Determine the (X, Y) coordinate at the center of the cell enclosing the given text.  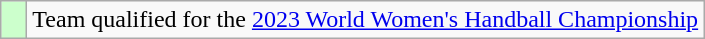
Team qualified for the 2023 World Women's Handball Championship (366, 20)
